Identify which cell holds the provided text, then report its [X, Y] central coordinate. 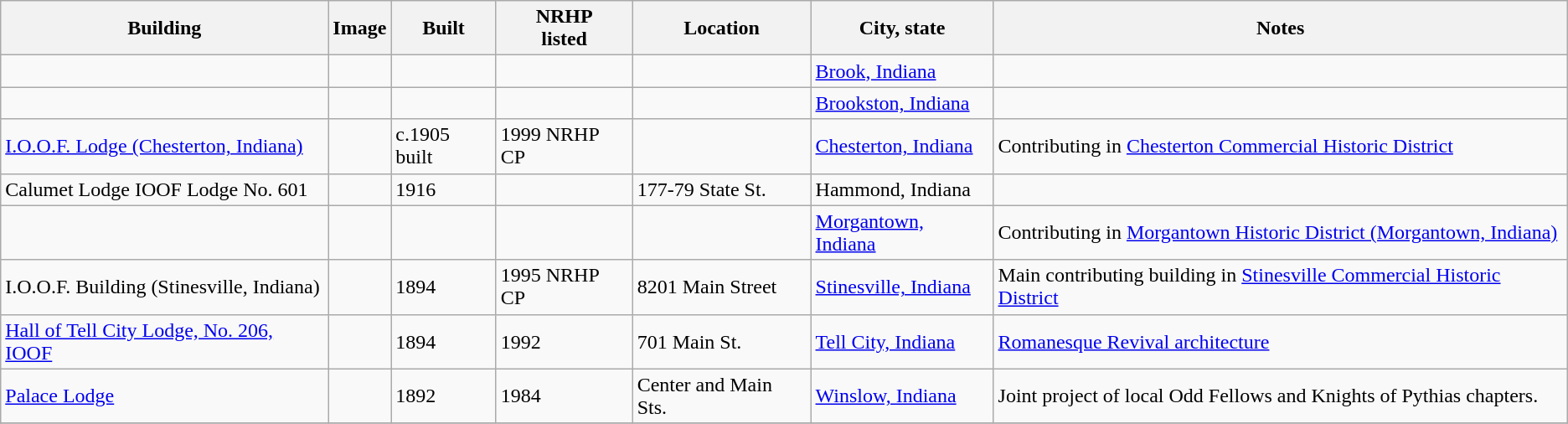
Location [722, 28]
Image [360, 28]
701 Main St. [722, 342]
Romanesque Revival architecture [1280, 342]
Palace Lodge [164, 396]
Main contributing building in Stinesville Commercial Historic District [1280, 287]
8201 Main Street [722, 287]
Calumet Lodge IOOF Lodge No. 601 [164, 189]
Built [444, 28]
I.O.O.F. Lodge (Chesterton, Indiana) [164, 146]
Stinesville, Indiana [902, 287]
Contributing in Chesterton Commercial Historic District [1280, 146]
I.O.O.F. Building (Stinesville, Indiana) [164, 287]
c.1905 built [444, 146]
Winslow, Indiana [902, 396]
Tell City, Indiana [902, 342]
1984 [565, 396]
Notes [1280, 28]
1992 [565, 342]
1999 NRHP CP [565, 146]
1916 [444, 189]
Center and Main Sts. [722, 396]
Hammond, Indiana [902, 189]
1892 [444, 396]
Hall of Tell City Lodge, No. 206, IOOF [164, 342]
Morgantown, Indiana [902, 233]
177-79 State St. [722, 189]
Brook, Indiana [902, 71]
1995 NRHP CP [565, 287]
Brookston, Indiana [902, 103]
Building [164, 28]
Contributing in Morgantown Historic District (Morgantown, Indiana) [1280, 233]
NRHPlisted [565, 28]
Joint project of local Odd Fellows and Knights of Pythias chapters. [1280, 396]
Chesterton, Indiana [902, 146]
City, state [902, 28]
